Find where the given text appears and provide that cell's center as (x, y) coordinate. 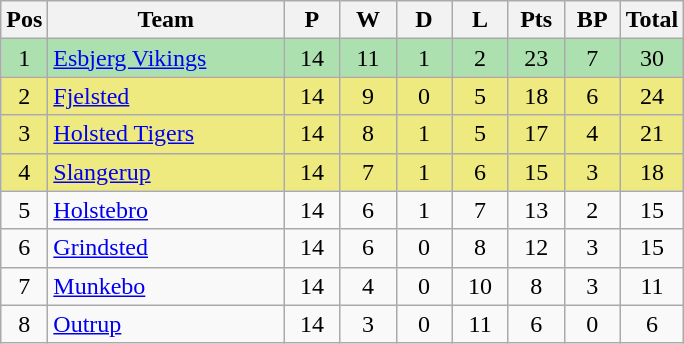
Pos (24, 20)
13 (536, 210)
BP (592, 20)
Munkebo (166, 286)
Grindsted (166, 248)
24 (652, 96)
Holstebro (166, 210)
23 (536, 58)
P (312, 20)
Fjelsted (166, 96)
17 (536, 134)
Team (166, 20)
Outrup (166, 324)
21 (652, 134)
Holsted Tigers (166, 134)
10 (480, 286)
W (368, 20)
Esbjerg Vikings (166, 58)
Slangerup (166, 172)
30 (652, 58)
9 (368, 96)
D (424, 20)
Total (652, 20)
Pts (536, 20)
L (480, 20)
12 (536, 248)
